Output the (x, y) coordinate of the center of the cell containing the given text.  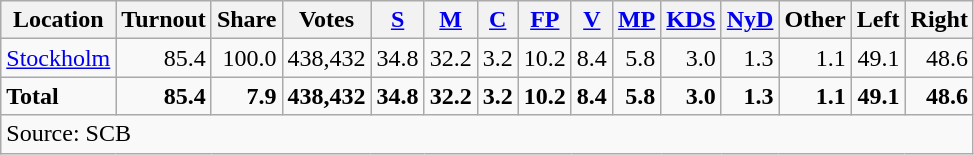
100.0 (246, 58)
Stockholm (58, 58)
S (398, 20)
Total (58, 96)
C (498, 20)
Other (815, 20)
M (450, 20)
Share (246, 20)
Left (878, 20)
Votes (326, 20)
V (592, 20)
FP (544, 20)
NyD (750, 20)
MP (636, 20)
Right (939, 20)
7.9 (246, 96)
Source: SCB (488, 134)
KDS (691, 20)
Location (58, 20)
Turnout (164, 20)
